Pinpoint the cell where the given text exists, returning its (X, Y) midpoint coordinate. 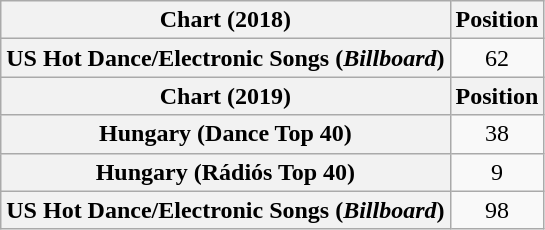
38 (497, 134)
9 (497, 172)
Chart (2018) (226, 20)
Hungary (Dance Top 40) (226, 134)
Chart (2019) (226, 96)
Hungary (Rádiós Top 40) (226, 172)
98 (497, 210)
62 (497, 58)
